Capture the cell that displays the provided text and extract its (X, Y) central coordinate. 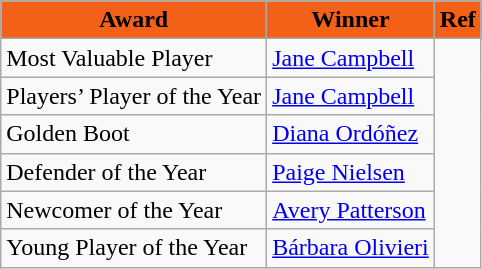
Young Player of the Year (134, 248)
Paige Nielsen (351, 172)
Most Valuable Player (134, 58)
Award (134, 20)
Newcomer of the Year (134, 210)
Golden Boot (134, 134)
Ref (458, 20)
Winner (351, 20)
Bárbara Olivieri (351, 248)
Diana Ordóñez (351, 134)
Defender of the Year (134, 172)
Players’ Player of the Year (134, 96)
Avery Patterson (351, 210)
